Extract the (x, y) coordinate from the center of the cell holding the provided text.  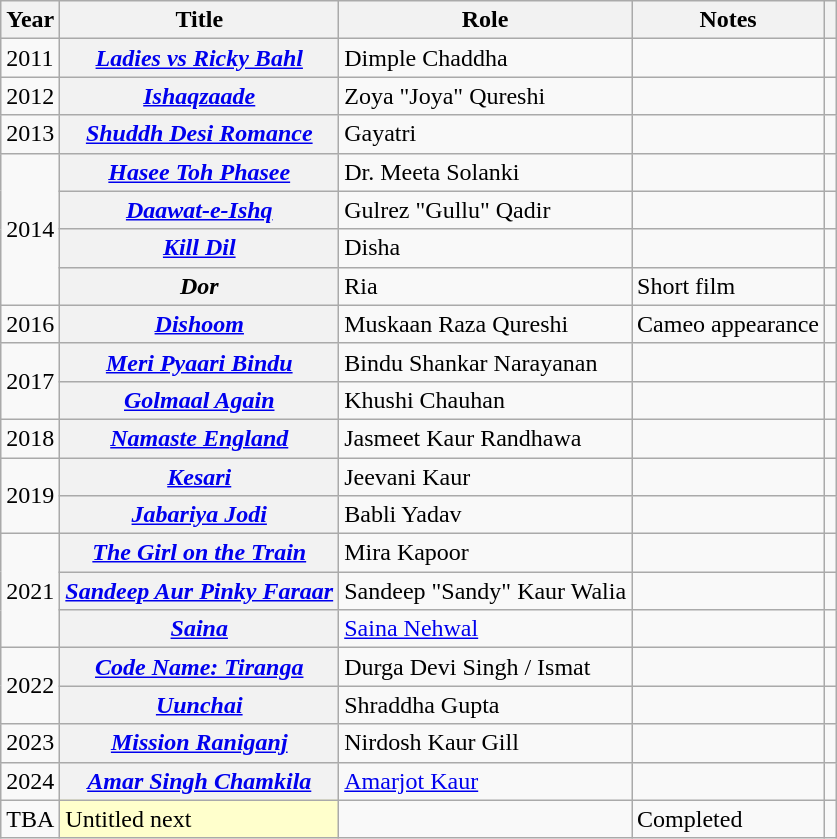
Golmaal Again (200, 400)
Kill Dil (200, 248)
Mission Raniganj (200, 743)
Dimple Chaddha (486, 58)
Bindu Shankar Narayanan (486, 362)
Completed (728, 819)
Ladies vs Ricky Bahl (200, 58)
Notes (728, 20)
2011 (30, 58)
Cameo appearance (728, 324)
TBA (30, 819)
Sandeep "Sandy" Kaur Walia (486, 591)
Dishoom (200, 324)
Disha (486, 248)
2014 (30, 229)
2016 (30, 324)
2024 (30, 781)
2022 (30, 686)
Title (200, 20)
Durga Devi Singh / Ismat (486, 667)
Shuddh Desi Romance (200, 134)
Code Name: Tiranga (200, 667)
Short film (728, 286)
Gayatri (486, 134)
2018 (30, 438)
Muskaan Raza Qureshi (486, 324)
Ishaqzaade (200, 96)
Saina Nehwal (486, 629)
2012 (30, 96)
Daawat-e-Ishq (200, 210)
Amarjot Kaur (486, 781)
Babli Yadav (486, 515)
The Girl on the Train (200, 553)
Nirdosh Kaur Gill (486, 743)
Amar Singh Chamkila (200, 781)
Dor (200, 286)
Khushi Chauhan (486, 400)
Role (486, 20)
Dr. Meeta Solanki (486, 172)
Jasmeet Kaur Randhawa (486, 438)
Kesari (200, 477)
2023 (30, 743)
Mira Kapoor (486, 553)
Meri Pyaari Bindu (200, 362)
2021 (30, 591)
Ria (486, 286)
Untitled next (200, 819)
Uunchai (200, 705)
2017 (30, 381)
Jabariya Jodi (200, 515)
Zoya "Joya" Qureshi (486, 96)
Gulrez "Gullu" Qadir (486, 210)
Sandeep Aur Pinky Faraar (200, 591)
Year (30, 20)
2013 (30, 134)
Shraddha Gupta (486, 705)
2019 (30, 496)
Hasee Toh Phasee (200, 172)
Namaste England (200, 438)
Jeevani Kaur (486, 477)
Saina (200, 629)
